Capture the cell that displays the provided text and extract its (x, y) central coordinate. 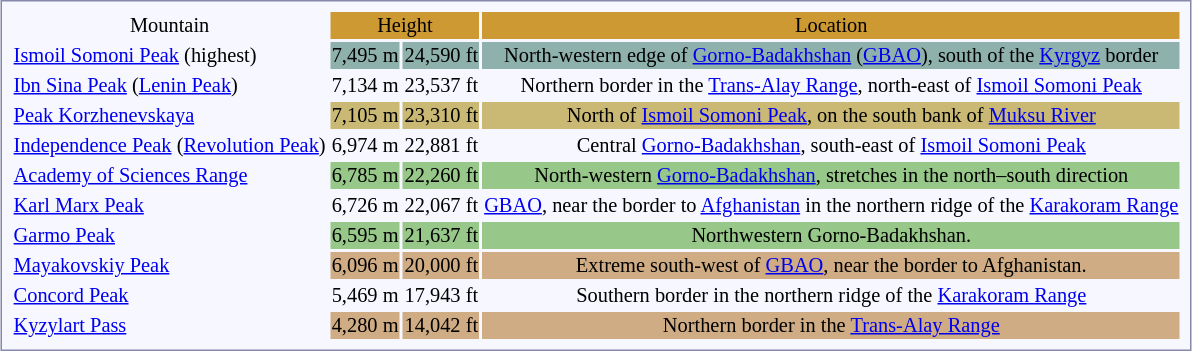
14,042 ft (442, 326)
4,280 m (365, 326)
Central Gorno-Badakhshan, south-east of Ismoil Somoni Peak (832, 146)
Karl Marx Peak (170, 206)
GBAO, near the border to Afghanistan in the northern ridge of the Karakoram Range (832, 206)
Location (832, 26)
23,310 ft (442, 116)
22,067 ft (442, 206)
24,590 ft (442, 56)
22,881 ft (442, 146)
6,096 m (365, 266)
23,537 ft (442, 86)
Peak Korzhenevskaya (170, 116)
Kyzylart Pass (170, 326)
Concord Peak (170, 296)
Ismoil Somoni Peak (highest) (170, 56)
22,260 ft (442, 176)
7,495 m (365, 56)
20,000 ft (442, 266)
Extreme south-west of GBAO, near the border to Afghanistan. (832, 266)
Mayakovskiy Peak (170, 266)
Ibn Sina Peak (Lenin Peak) (170, 86)
North of Ismoil Somoni Peak, on the south bank of Muksu River (832, 116)
6,726 m (365, 206)
6,785 m (365, 176)
Southern border in the northern ridge of the Karakoram Range (832, 296)
Height (404, 26)
6,595 m (365, 236)
Northwestern Gorno-Badakhshan. (832, 236)
North-western Gorno-Badakhshan, stretches in the north–south direction (832, 176)
5,469 m (365, 296)
Mountain (170, 26)
Northern border in the Trans-Alay Range (832, 326)
North-western edge of Gorno-Badakhshan (GBAO), south of the Kyrgyz border (832, 56)
17,943 ft (442, 296)
7,105 m (365, 116)
21,637 ft (442, 236)
Independence Peak (Revolution Peak) (170, 146)
Northern border in the Trans-Alay Range, north-east of Ismoil Somoni Peak (832, 86)
Academy of Sciences Range (170, 176)
7,134 m (365, 86)
6,974 m (365, 146)
Garmo Peak (170, 236)
